Capture the cell that displays the provided text and extract its [X, Y] central coordinate. 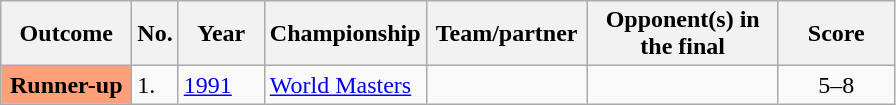
World Masters [345, 85]
1. [155, 85]
Year [221, 34]
Runner-up [66, 85]
Score [836, 34]
Championship [345, 34]
Opponent(s) in the final [682, 34]
No. [155, 34]
1991 [221, 85]
5–8 [836, 85]
Team/partner [506, 34]
Outcome [66, 34]
